Detect which cell encompasses the target text, then output its (x, y) center coordinate. 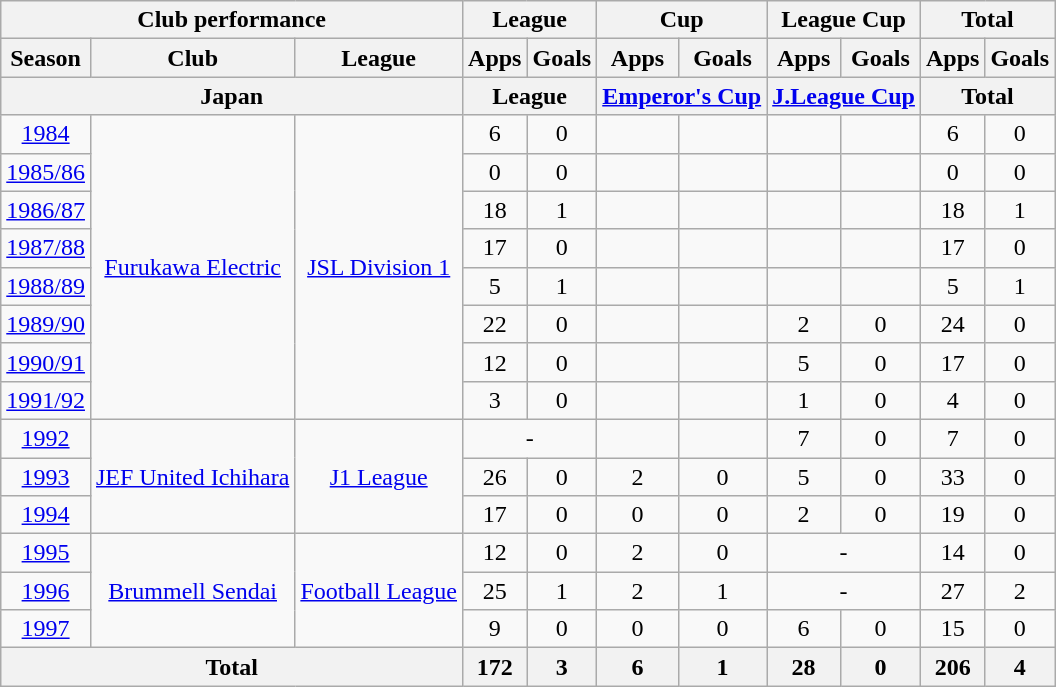
Furukawa Electric (192, 267)
1985/86 (46, 172)
1997 (46, 629)
Brummell Sendai (192, 591)
J.League Cup (844, 96)
1992 (46, 438)
19 (952, 515)
JSL Division 1 (379, 267)
JEF United Ichihara (192, 476)
1989/90 (46, 324)
28 (804, 667)
1988/89 (46, 286)
Japan (232, 96)
24 (952, 324)
26 (495, 477)
14 (952, 553)
Season (46, 58)
33 (952, 477)
J1 League (379, 476)
Emperor's Cup (682, 96)
25 (495, 591)
22 (495, 324)
1990/91 (46, 362)
206 (952, 667)
172 (495, 667)
League Cup (844, 20)
Club (192, 58)
1984 (46, 134)
1987/88 (46, 248)
1996 (46, 591)
1994 (46, 515)
1993 (46, 477)
15 (952, 629)
Club performance (232, 20)
1991/92 (46, 400)
1986/87 (46, 210)
9 (495, 629)
Football League (379, 591)
Cup (682, 20)
1995 (46, 553)
27 (952, 591)
